Provide the (x, y) coordinate of the cell's center where the given text is located.  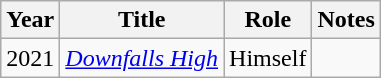
2021 (30, 58)
Role (268, 20)
Downfalls High (142, 58)
Himself (268, 58)
Title (142, 20)
Year (30, 20)
Notes (346, 20)
